Return [x, y] of the center of cell containing provided text 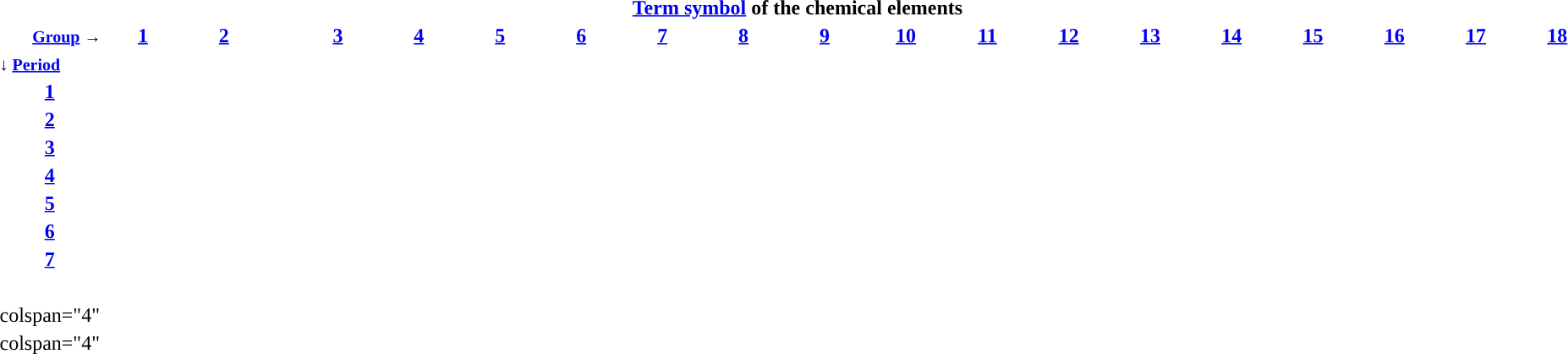
16 [1394, 36]
9 [825, 36]
17 [1475, 36]
2 [223, 36]
14 [1231, 36]
13 [1150, 36]
11 [988, 36]
8 [744, 36]
10 [905, 36]
7 [663, 36]
1 [142, 36]
4 [419, 36]
3 [338, 36]
5 [501, 36]
12 [1069, 36]
6 [582, 36]
15 [1313, 36]
